Extract the [x, y] coordinate from the center of the cell holding the provided text.  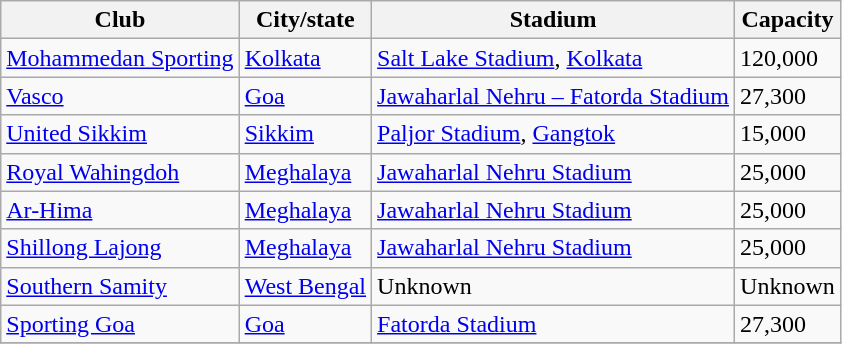
Sikkim [305, 134]
Salt Lake Stadium, Kolkata [554, 58]
Sporting Goa [120, 324]
Mohammedan Sporting [120, 58]
Stadium [554, 20]
United Sikkim [120, 134]
Fatorda Stadium [554, 324]
Capacity [788, 20]
Paljor Stadium, Gangtok [554, 134]
120,000 [788, 58]
Club [120, 20]
City/state [305, 20]
Royal Wahingdoh [120, 172]
Shillong Lajong [120, 248]
15,000 [788, 134]
Jawaharlal Nehru – Fatorda Stadium [554, 96]
Vasco [120, 96]
West Bengal [305, 286]
Ar-Hima [120, 210]
Kolkata [305, 58]
Southern Samity [120, 286]
